Determine the [X, Y] coordinate at the center of the cell enclosing the given text.  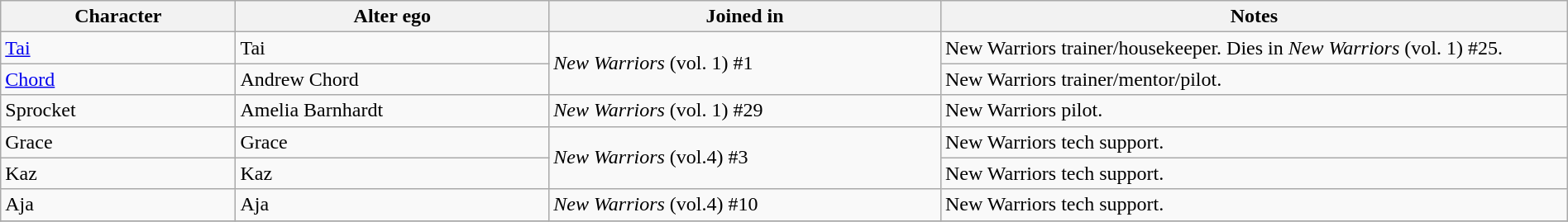
New Warriors (vol. 1) #29 [745, 111]
Character [118, 17]
New Warriors trainer/housekeeper. Dies in New Warriors (vol. 1) #25. [1254, 48]
New Warriors (vol. 1) #1 [745, 64]
Chord [118, 79]
New Warriors pilot. [1254, 111]
Andrew Chord [392, 79]
Notes [1254, 17]
New Warriors (vol.4) #10 [745, 205]
New Warriors trainer/mentor/pilot. [1254, 79]
Sprocket [118, 111]
New Warriors (vol.4) #3 [745, 158]
Amelia Barnhardt [392, 111]
Joined in [745, 17]
Alter ego [392, 17]
